Search for the cell housing the specified text and yield its (x, y) center coordinate. 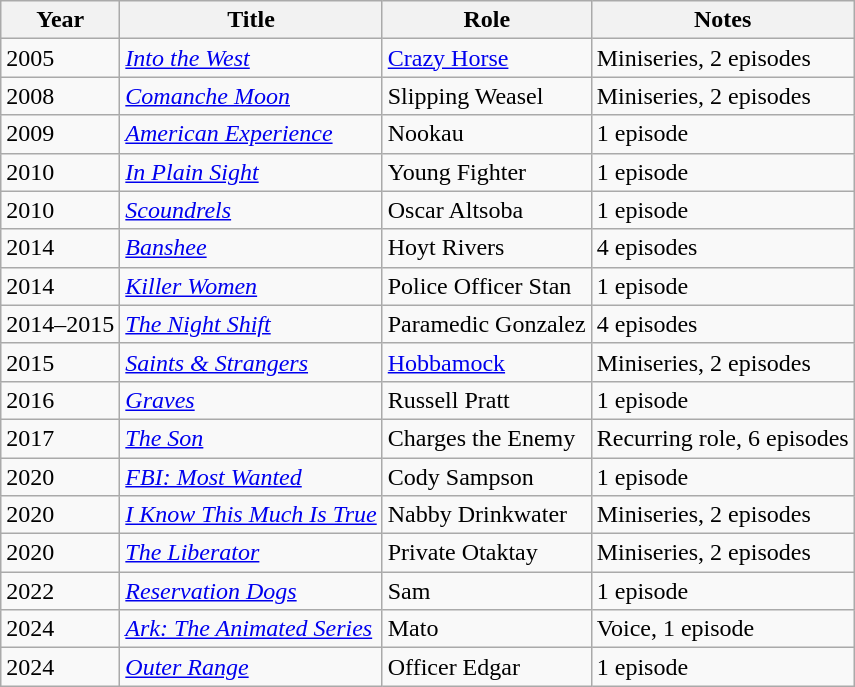
Title (251, 20)
Outer Range (251, 667)
Graves (251, 400)
2009 (60, 134)
The Liberator (251, 553)
Voice, 1 episode (722, 629)
Recurring role, 6 episodes (722, 438)
Young Fighter (486, 172)
Scoundrels (251, 210)
Hoyt Rivers (486, 248)
Russell Pratt (486, 400)
In Plain Sight (251, 172)
Notes (722, 20)
Slipping Weasel (486, 96)
Sam (486, 591)
Ark: The Animated Series (251, 629)
2008 (60, 96)
Police Officer Stan (486, 286)
2005 (60, 58)
I Know This Much Is True (251, 515)
Cody Sampson (486, 477)
The Son (251, 438)
Private Otaktay (486, 553)
Hobbamock (486, 362)
Nookau (486, 134)
Crazy Horse (486, 58)
FBI: Most Wanted (251, 477)
Oscar Altsoba (486, 210)
Nabby Drinkwater (486, 515)
Reservation Dogs (251, 591)
2014–2015 (60, 324)
Year (60, 20)
Saints & Strangers (251, 362)
Charges the Enemy (486, 438)
Banshee (251, 248)
Paramedic Gonzalez (486, 324)
2017 (60, 438)
Comanche Moon (251, 96)
American Experience (251, 134)
Killer Women (251, 286)
2015 (60, 362)
2022 (60, 591)
Into the West (251, 58)
Mato (486, 629)
Role (486, 20)
The Night Shift (251, 324)
Officer Edgar (486, 667)
2016 (60, 400)
